Find where the given text appears and provide that cell's center as [x, y] coordinate. 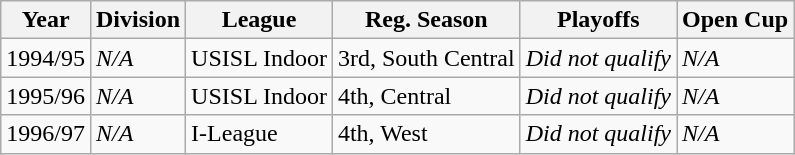
I-League [260, 134]
Playoffs [598, 20]
1995/96 [46, 96]
Year [46, 20]
League [260, 20]
4th, West [426, 134]
Reg. Season [426, 20]
1994/95 [46, 58]
4th, Central [426, 96]
Open Cup [736, 20]
Division [138, 20]
3rd, South Central [426, 58]
1996/97 [46, 134]
